From the cell containing the given text, extract its center point as [x, y] coordinate. 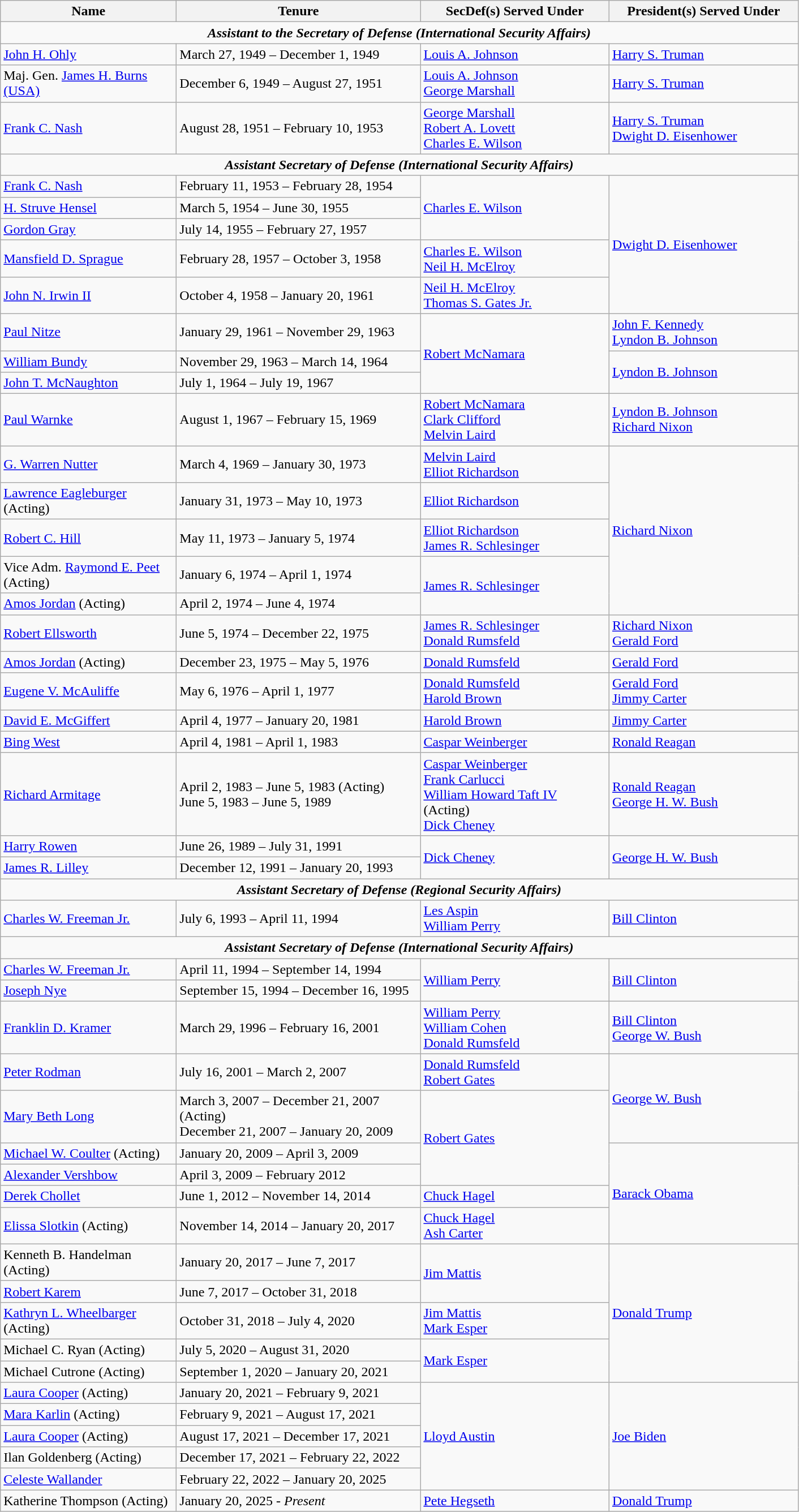
July 5, 2020 – August 31, 2020 [299, 1350]
Donald Rumsfeld Robert Gates [515, 1072]
John N. Irwin II [88, 295]
Joe Biden [703, 1436]
Paul Nitze [88, 332]
March 3, 2007 – December 21, 2007 (Acting) December 21, 2007 – January 20, 2009 [299, 1116]
Mansfield D. Sprague [88, 258]
December 17, 2021 – February 22, 2022 [299, 1458]
Michael C. Ryan (Acting) [88, 1350]
Melvin Laird Elliot Richardson [515, 464]
Peter Rodman [88, 1072]
April 11, 1994 – September 14, 1994 [299, 969]
June 7, 2017 – October 31, 2018 [299, 1291]
William Perry [515, 980]
January 20, 2025 - Present [299, 1501]
President(s) Served Under [703, 11]
August 17, 2021 – December 17, 2021 [299, 1436]
March 27, 1949 – December 1, 1949 [299, 54]
William Bundy [88, 362]
Robert Ellsworth [88, 633]
March 4, 1969 – January 30, 1973 [299, 464]
Gerald Ford Jimmy Carter [703, 691]
John T. McNaughton [88, 383]
Louis A. Johnson [515, 54]
Richard Nixon Gerald Ford [703, 633]
October 4, 1958 – January 20, 1961 [299, 295]
Robert C. Hill [88, 538]
Richard Armitage [88, 794]
Richard Nixon [703, 530]
Ilan Goldenberg (Acting) [88, 1458]
Charles E. Wilson Neil H. McElroy [515, 258]
Donald Rumsfeld [515, 662]
December 23, 1975 – May 5, 1976 [299, 662]
Lloyd Austin [515, 1436]
Jim MattisMark Esper [515, 1321]
July 14, 1955 – February 27, 1957 [299, 229]
March 5, 1954 – June 30, 1955 [299, 208]
David E. McGiffert [88, 720]
Kathryn L. Wheelbarger (Acting) [88, 1321]
Gerald Ford [703, 662]
September 1, 2020 – January 20, 2021 [299, 1371]
Assistant to the Secretary of Defense (International Security Affairs) [399, 33]
Ronald Reagan George H. W. Bush [703, 794]
March 29, 1996 – February 16, 2001 [299, 1028]
Robert McNamara Clark Clifford Melvin Laird [515, 420]
November 14, 2014 – January 20, 2017 [299, 1226]
April 2, 1974 – June 4, 1974 [299, 604]
Alexander Vershbow [88, 1175]
June 26, 1989 – July 31, 1991 [299, 846]
Les Aspin William Perry [515, 919]
William Perry William Cohen Donald Rumsfeld [515, 1028]
July 6, 1993 – April 11, 1994 [299, 919]
Bill Clinton George W. Bush [703, 1028]
Chuck HagelAsh Carter [515, 1226]
Celeste Wallander [88, 1479]
January 20, 2021 – February 9, 2021 [299, 1393]
Eugene V. McAuliffe [88, 691]
Harold Brown [515, 720]
Pete Hegseth [515, 1501]
Paul Warnke [88, 420]
Kenneth B. Handelman (Acting) [88, 1262]
January 31, 1973 – May 10, 1973 [299, 501]
June 5, 1974 – December 22, 1975 [299, 633]
Michael W. Coulter (Acting) [88, 1153]
Franklin D. Kramer [88, 1028]
February 22, 2022 – January 20, 2025 [299, 1479]
December 6, 1949 – August 27, 1951 [299, 84]
Tenure [299, 11]
January 20, 2009 – April 3, 2009 [299, 1153]
January 20, 2017 – June 7, 2017 [299, 1262]
Mark Esper [515, 1360]
Caspar Weinberger Frank Carlucci William Howard Taft IV (Acting) Dick Cheney [515, 794]
Neil H. McElroy Thomas S. Gates Jr. [515, 295]
January 6, 1974 – April 1, 1974 [299, 575]
February 28, 1957 – October 3, 1958 [299, 258]
February 11, 1953 – February 28, 1954 [299, 186]
Chuck Hagel [515, 1196]
Lawrence Eagleburger (Acting) [88, 501]
James R. Schlesinger [515, 585]
George H. W. Bush [703, 857]
John H. Ohly [88, 54]
Mara Karlin (Acting) [88, 1415]
Vice Adm. Raymond E. Peet (Acting) [88, 575]
August 28, 1951 – February 10, 1953 [299, 128]
Donald Rumsfeld Harold Brown [515, 691]
Lyndon B. Johnson [703, 372]
Maj. Gen. James H. Burns (USA) [88, 84]
Jim Mattis [515, 1273]
Name [88, 11]
April 4, 1981 – April 1, 1983 [299, 742]
James R. Schlesinger Donald Rumsfeld [515, 633]
January 29, 1961 – November 29, 1963 [299, 332]
July 16, 2001 – March 2, 2007 [299, 1072]
H. Struve Hensel [88, 208]
Harry Rowen [88, 846]
George W. Bush [703, 1098]
SecDef(s) Served Under [515, 11]
Dick Cheney [515, 857]
Louis A. Johnson George Marshall [515, 84]
Elliot Richardson James R. Schlesinger [515, 538]
G. Warren Nutter [88, 464]
Robert Karem [88, 1291]
July 1, 1964 – July 19, 1967 [299, 383]
Assistant Secretary of Defense (Regional Security Affairs) [399, 889]
Elissa Slotkin (Acting) [88, 1226]
Michael Cutrone (Acting) [88, 1371]
Robert McNamara [515, 353]
Katherine Thompson (Acting) [88, 1501]
April 3, 2009 – February 2012 [299, 1175]
Charles E. Wilson [515, 208]
May 11, 1973 – January 5, 1974 [299, 538]
Harry S. Truman Dwight D. Eisenhower [703, 128]
James R. Lilley [88, 867]
Joseph Nye [88, 991]
June 1, 2012 – November 14, 2014 [299, 1196]
Caspar Weinberger [515, 742]
Gordon Gray [88, 229]
August 1, 1967 – February 15, 1969 [299, 420]
April 2, 1983 – June 5, 1983 (Acting) June 5, 1983 – June 5, 1989 [299, 794]
Jimmy Carter [703, 720]
September 15, 1994 – December 16, 1995 [299, 991]
October 31, 2018 – July 4, 2020 [299, 1321]
February 9, 2021 – August 17, 2021 [299, 1415]
Bing West [88, 742]
Barack Obama [703, 1193]
Mary Beth Long [88, 1116]
Derek Chollet [88, 1196]
May 6, 1976 – April 1, 1977 [299, 691]
November 29, 1963 – March 14, 1964 [299, 362]
December 12, 1991 – January 20, 1993 [299, 867]
Ronald Reagan [703, 742]
Robert Gates [515, 1138]
John F. Kennedy Lyndon B. Johnson [703, 332]
Elliot Richardson [515, 501]
Lyndon B. Johnson Richard Nixon [703, 420]
George Marshall Robert A. Lovett Charles E. Wilson [515, 128]
Dwight D. Eisenhower [703, 244]
April 4, 1977 – January 20, 1981 [299, 720]
